Identify which cell holds the provided text, then report its (X, Y) central coordinate. 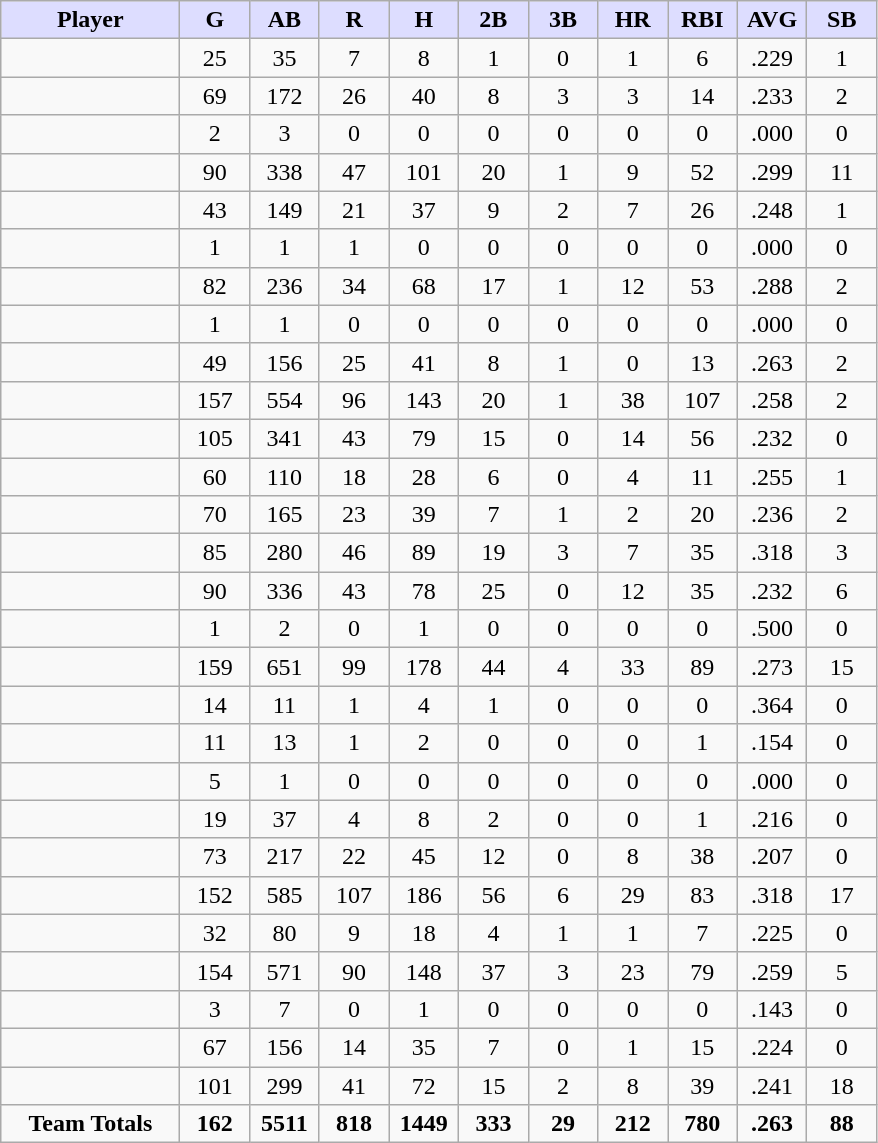
.225 (772, 933)
.236 (772, 515)
78 (424, 591)
G (215, 20)
159 (215, 667)
Team Totals (90, 1124)
44 (494, 667)
110 (285, 477)
28 (424, 477)
RBI (703, 20)
3B (563, 20)
.273 (772, 667)
571 (285, 971)
HR (633, 20)
Player (90, 20)
338 (285, 172)
R (354, 20)
46 (354, 553)
H (424, 20)
2B (494, 20)
.288 (772, 286)
70 (215, 515)
67 (215, 1047)
47 (354, 172)
.154 (772, 743)
178 (424, 667)
45 (424, 857)
186 (424, 895)
.299 (772, 172)
.259 (772, 971)
.143 (772, 1009)
.207 (772, 857)
85 (215, 553)
336 (285, 591)
1449 (424, 1124)
5511 (285, 1124)
236 (285, 286)
21 (354, 210)
53 (703, 286)
333 (494, 1124)
585 (285, 895)
152 (215, 895)
80 (285, 933)
.258 (772, 400)
780 (703, 1124)
299 (285, 1085)
69 (215, 96)
40 (424, 96)
217 (285, 857)
.233 (772, 96)
99 (354, 667)
.364 (772, 705)
.255 (772, 477)
148 (424, 971)
143 (424, 400)
.248 (772, 210)
22 (354, 857)
32 (215, 933)
72 (424, 1085)
SB (842, 20)
.241 (772, 1085)
AVG (772, 20)
88 (842, 1124)
172 (285, 96)
52 (703, 172)
73 (215, 857)
154 (215, 971)
AB (285, 20)
.229 (772, 58)
212 (633, 1124)
818 (354, 1124)
34 (354, 286)
33 (633, 667)
82 (215, 286)
83 (703, 895)
.216 (772, 819)
165 (285, 515)
96 (354, 400)
280 (285, 553)
554 (285, 400)
341 (285, 438)
.224 (772, 1047)
105 (215, 438)
60 (215, 477)
49 (215, 362)
.500 (772, 629)
149 (285, 210)
162 (215, 1124)
651 (285, 667)
157 (215, 400)
68 (424, 286)
